Determine the [X, Y] coordinate at the center of the cell enclosing the given text.  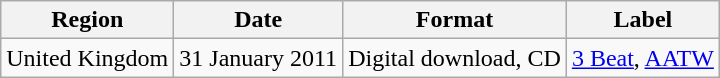
United Kingdom [88, 58]
Region [88, 20]
Date [258, 20]
Label [642, 20]
Format [455, 20]
3 Beat, AATW [642, 58]
31 January 2011 [258, 58]
Digital download, CD [455, 58]
